From the cell containing the given text, extract its center point as [x, y] coordinate. 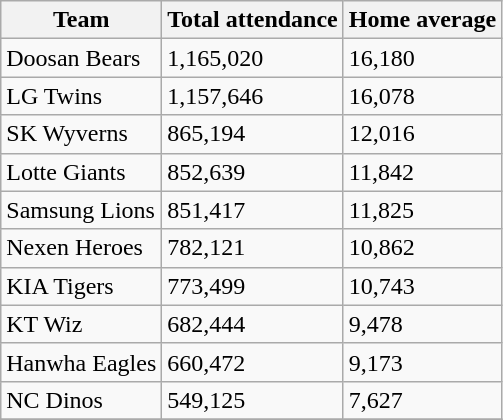
Lotte Giants [82, 172]
16,078 [422, 96]
Total attendance [253, 20]
773,499 [253, 286]
Samsung Lions [82, 210]
10,743 [422, 286]
10,862 [422, 248]
SK Wyverns [82, 134]
Hanwha Eagles [82, 362]
660,472 [253, 362]
16,180 [422, 58]
Home average [422, 20]
KT Wiz [82, 324]
12,016 [422, 134]
11,842 [422, 172]
9,478 [422, 324]
NC Dinos [82, 400]
7,627 [422, 400]
Doosan Bears [82, 58]
Team [82, 20]
KIA Tigers [82, 286]
682,444 [253, 324]
851,417 [253, 210]
1,165,020 [253, 58]
11,825 [422, 210]
865,194 [253, 134]
549,125 [253, 400]
852,639 [253, 172]
782,121 [253, 248]
Nexen Heroes [82, 248]
LG Twins [82, 96]
9,173 [422, 362]
1,157,646 [253, 96]
